For the text-containing cell, return its midpoint in (x, y) coordinate format. 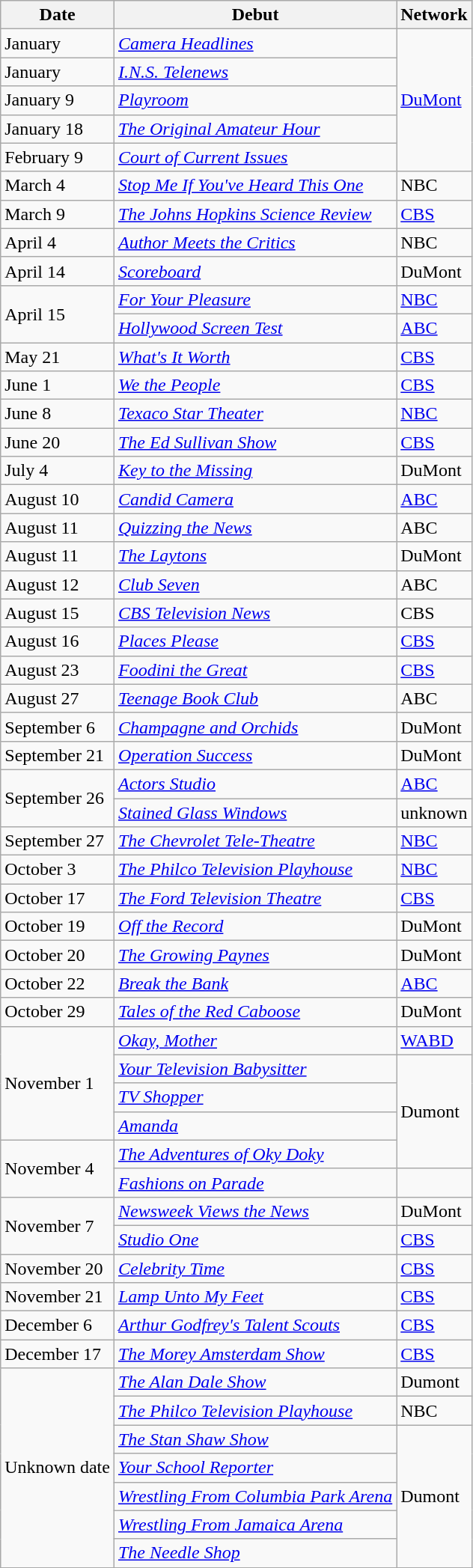
January 18 (58, 129)
Newsweek Views the News (254, 1211)
May 21 (58, 357)
Network (434, 15)
October 20 (58, 955)
Club Seven (254, 585)
Candid Camera (254, 499)
Celebrity Time (254, 1269)
The Ford Television Theatre (254, 898)
Hollywood Screen Test (254, 328)
October 29 (58, 1012)
The Needle Shop (254, 1553)
November 4 (58, 1168)
April 4 (58, 242)
January 9 (58, 100)
Okay, Mother (254, 1040)
Key to the Missing (254, 471)
Quizzing the News (254, 528)
The Morey Amsterdam Show (254, 1354)
The Stan Shaw Show (254, 1439)
August 12 (58, 585)
September 21 (58, 755)
March 4 (58, 186)
WABD (434, 1040)
Fashions on Parade (254, 1183)
Stained Glass Windows (254, 812)
August 27 (58, 698)
Author Meets the Critics (254, 242)
August 10 (58, 499)
October 19 (58, 927)
November 1 (58, 1083)
The Laytons (254, 556)
Amanda (254, 1126)
April 14 (58, 271)
The Chevrolet Tele-Theatre (254, 841)
TV Shopper (254, 1097)
Break the Bank (254, 983)
August 16 (58, 641)
Places Please (254, 641)
Stop Me If You've Heard This One (254, 186)
Playroom (254, 100)
Debut (254, 15)
August 23 (58, 670)
June 1 (58, 385)
October 3 (58, 870)
The Growing Paynes (254, 955)
For Your Pleasure (254, 299)
Studio One (254, 1239)
The Alan Dale Show (254, 1382)
Tales of the Red Caboose (254, 1012)
September 27 (58, 841)
Wrestling From Columbia Park Arena (254, 1496)
The Ed Sullivan Show (254, 442)
Operation Success (254, 755)
Date (58, 15)
Foodini the Great (254, 670)
We the People (254, 385)
October 17 (58, 898)
What's It Worth (254, 357)
Your Television Babysitter (254, 1069)
August 15 (58, 613)
November 21 (58, 1297)
Arthur Godfrey's Talent Scouts (254, 1326)
Camera Headlines (254, 43)
CBS Television News (254, 613)
November 7 (58, 1225)
September 26 (58, 798)
October 22 (58, 983)
July 4 (58, 471)
December 17 (58, 1354)
February 9 (58, 157)
June 20 (58, 442)
June 8 (58, 414)
Your School Reporter (254, 1468)
April 15 (58, 314)
September 6 (58, 727)
November 20 (58, 1269)
unknown (434, 812)
Teenage Book Club (254, 698)
Wrestling From Jamaica Arena (254, 1525)
Court of Current Issues (254, 157)
Scoreboard (254, 271)
Off the Record (254, 927)
The Adventures of Oky Doky (254, 1154)
December 6 (58, 1326)
March 9 (58, 214)
Actors Studio (254, 784)
Champagne and Orchids (254, 727)
Lamp Unto My Feet (254, 1297)
I.N.S. Telenews (254, 72)
Texaco Star Theater (254, 414)
The Original Amateur Hour (254, 129)
The Johns Hopkins Science Review (254, 214)
Unknown date (58, 1468)
